Identify which cell holds the provided text, then report its [X, Y] central coordinate. 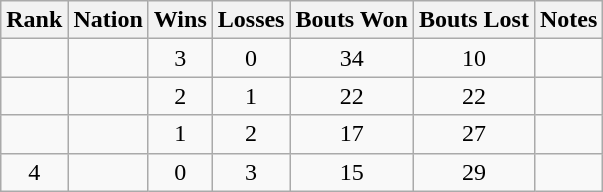
4 [34, 172]
27 [474, 134]
15 [352, 172]
34 [352, 58]
Bouts Won [352, 20]
Nation [108, 20]
17 [352, 134]
10 [474, 58]
Rank [34, 20]
29 [474, 172]
Losses [251, 20]
Wins [180, 20]
Bouts Lost [474, 20]
Notes [568, 20]
